Find where the given text appears and provide that cell's center as (x, y) coordinate. 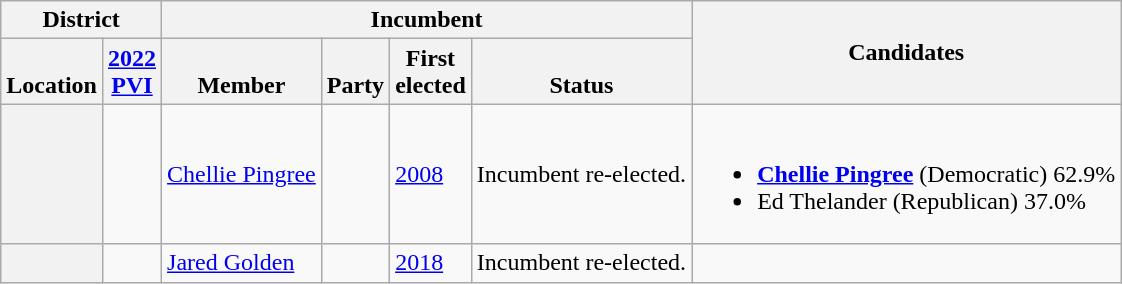
Member (242, 72)
Jared Golden (242, 263)
Candidates (906, 52)
Incumbent (427, 20)
Firstelected (431, 72)
Status (581, 72)
Location (52, 72)
2022PVI (132, 72)
2008 (431, 174)
Chellie Pingree (242, 174)
Party (355, 72)
2018 (431, 263)
Chellie Pingree (Democratic) 62.9%Ed Thelander (Republican) 37.0% (906, 174)
District (82, 20)
